Search for the cell housing the specified text and yield its (x, y) center coordinate. 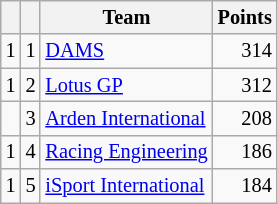
Team (126, 17)
3 (31, 118)
iSport International (126, 186)
DAMS (126, 51)
5 (31, 186)
186 (245, 152)
184 (245, 186)
Points (245, 17)
314 (245, 51)
Arden International (126, 118)
4 (31, 152)
Lotus GP (126, 85)
312 (245, 85)
2 (31, 85)
Racing Engineering (126, 152)
208 (245, 118)
